Extract the [X, Y] coordinate from the center of the cell holding the provided text.  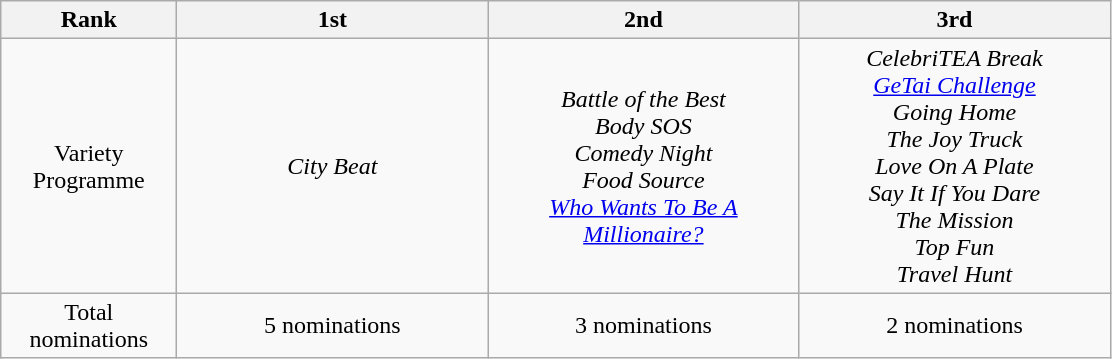
City Beat [332, 166]
Battle of the Best Body SOS Comedy Night Food Source Who Wants To Be A Millionaire? [644, 166]
Rank [89, 20]
1st [332, 20]
Total nominations [89, 326]
CelebriTEA Break GeTai Challenge Going Home The Joy Truck Love On A Plate Say It If You Dare The Mission Top Fun Travel Hunt [954, 166]
5 nominations [332, 326]
Variety Programme [89, 166]
3rd [954, 20]
2 nominations [954, 326]
2nd [644, 20]
3 nominations [644, 326]
